Pinpoint the cell where the given text exists, returning its (x, y) midpoint coordinate. 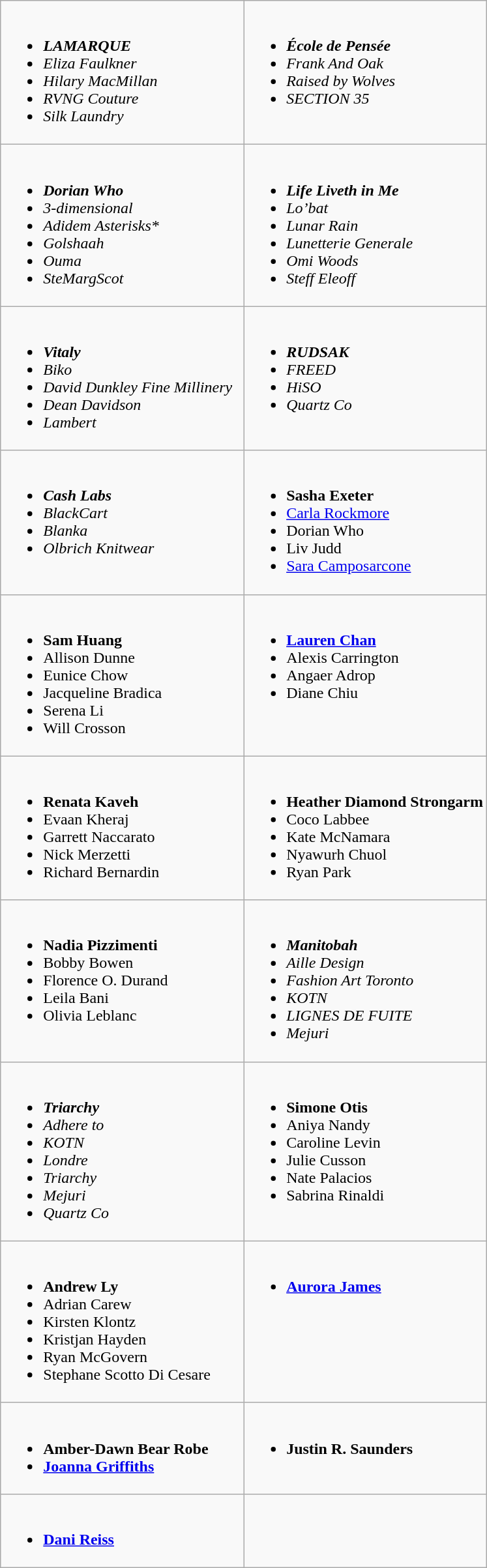
Aurora James (365, 1322)
Dani Reiss (123, 1530)
Lauren ChanAlexis CarringtonAngaer AdropDiane Chiu (365, 675)
LAMARQUEEliza FaulknerHilary MacMillanRVNG CoutureSilk Laundry (123, 73)
Sam HuangAllison DunneEunice ChowJacqueline BradicaSerena LiWill Crosson (123, 675)
Renata KavehEvaan KherajGarrett NaccaratoNick MerzettiRichard Bernardin (123, 828)
Nadia PizzimentiBobby BowenFlorence O. DurandLeila BaniOlivia Leblanc (123, 981)
Heather Diamond StrongarmCoco LabbeeKate McNamaraNyawurh ChuolRyan Park (365, 828)
Andrew LyAdrian CarewKirsten KlontzKristjan HaydenRyan McGovernStephane Scotto Di Cesare (123, 1322)
Amber-Dawn Bear RobeJoanna Griffiths (123, 1448)
Sasha ExeterCarla RockmoreDorian WhoLiv JuddSara Camposarcone (365, 523)
TriarchyAdhere toKOTNLondreTriarchyMejuriQuartz Co (123, 1151)
Cash LabsBlackCartBlankaOlbrich Knitwear (123, 523)
Life Liveth in MeLo’batLunar RainLunetterie GeneraleOmi WoodsSteff Eleoff (365, 225)
Simone OtisAniya NandyCaroline LevinJulie CussonNate PalaciosSabrina Rinaldi (365, 1151)
VitalyBikoDavid Dunkley Fine MillineryDean DavidsonLambert (123, 378)
Dorian Who3-dimensionalAdidem Asterisks*GolshaahOumaSteMargScot (123, 225)
Justin R. Saunders (365, 1448)
ManitobahAille DesignFashion Art TorontoKOTNLIGNES DE FUITEMejuri (365, 981)
École de PenséeFrank And OakRaised by WolvesSECTION 35 (365, 73)
RUDSAKFREEDHiSOQuartz Co (365, 378)
